Search for the cell housing the specified text and yield its (x, y) center coordinate. 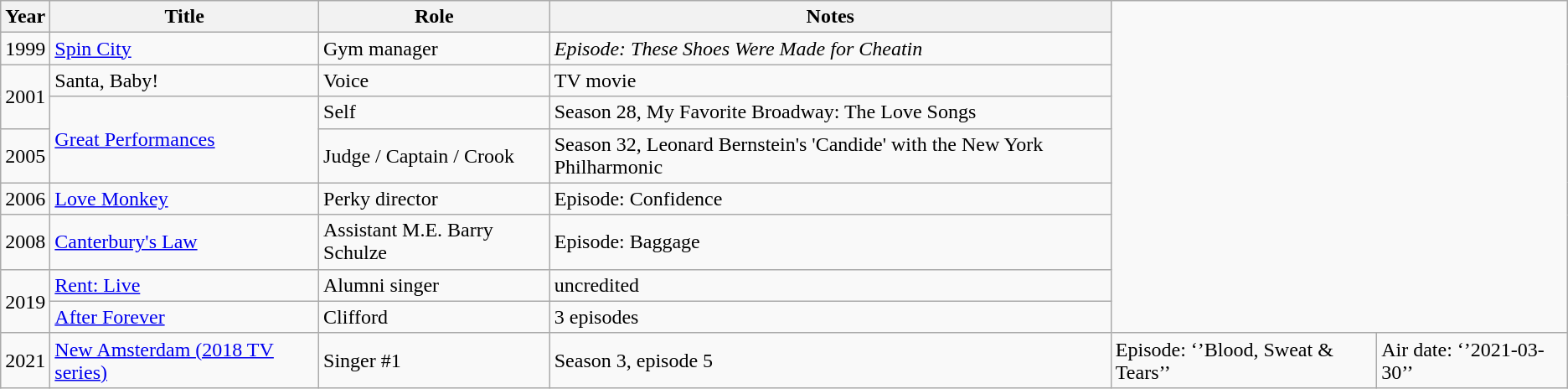
Season 3, episode 5 (830, 360)
Season 28, My Favorite Broadway: The Love Songs (830, 112)
Perky director (435, 199)
2021 (25, 360)
Great Performances (184, 139)
Santa, Baby! (184, 80)
After Forever (184, 317)
Air date: ‘’2021-03-30’’ (1473, 360)
Judge / Captain / Crook (435, 156)
Self (435, 112)
Season 32, Leonard Bernstein's 'Candide' with the New York Philharmonic (830, 156)
Year (25, 17)
2001 (25, 96)
Episode: These Shoes Were Made for Cheatin (830, 49)
2019 (25, 301)
Spin City (184, 49)
Episode: ‘’Blood, Sweat & Tears’’ (1243, 360)
Episode: Baggage (830, 241)
Role (435, 17)
Voice (435, 80)
3 episodes (830, 317)
Alumni singer (435, 285)
TV movie (830, 80)
Rent: Live (184, 285)
New Amsterdam (2018 TV series) (184, 360)
Title (184, 17)
Gym manager (435, 49)
uncredited (830, 285)
2006 (25, 199)
Notes (830, 17)
Canterbury's Law (184, 241)
Assistant M.E. Barry Schulze (435, 241)
Singer #1 (435, 360)
Love Monkey (184, 199)
2008 (25, 241)
Episode: Confidence (830, 199)
Clifford (435, 317)
1999 (25, 49)
2005 (25, 156)
